Capture the cell that displays the provided text and extract its (x, y) central coordinate. 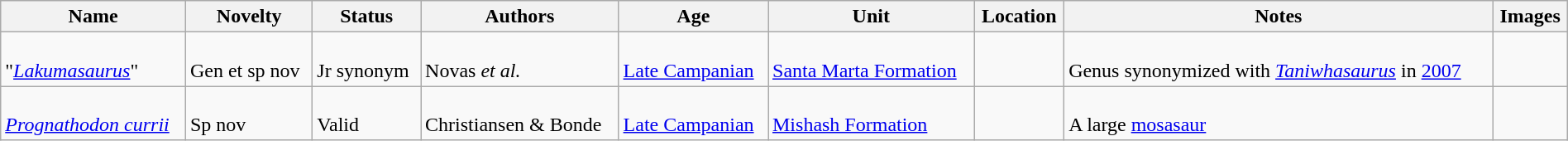
Age (693, 17)
Gen et sp nov (248, 60)
Name (93, 17)
Christiansen & Bonde (520, 113)
Prognathodon currii (93, 113)
Novelty (248, 17)
Status (367, 17)
Mishash Formation (870, 113)
Novas et al. (520, 60)
"Lakumasaurus" (93, 60)
Unit (870, 17)
Santa Marta Formation (870, 60)
Images (1530, 17)
Notes (1279, 17)
Sp nov (248, 113)
A large mosasaur (1279, 113)
Authors (520, 17)
Valid (367, 113)
Location (1019, 17)
Jr synonym (367, 60)
Genus synonymized with Taniwhasaurus in 2007 (1279, 60)
